Identify which cell holds the provided text, then report its (X, Y) central coordinate. 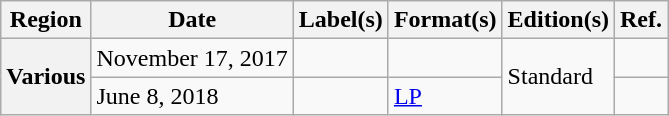
Region (46, 20)
LP (445, 96)
Format(s) (445, 20)
November 17, 2017 (192, 58)
June 8, 2018 (192, 96)
Ref. (642, 20)
Standard (558, 77)
Edition(s) (558, 20)
Date (192, 20)
Label(s) (340, 20)
Various (46, 77)
